Detect which cell encompasses the target text, then output its [x, y] center coordinate. 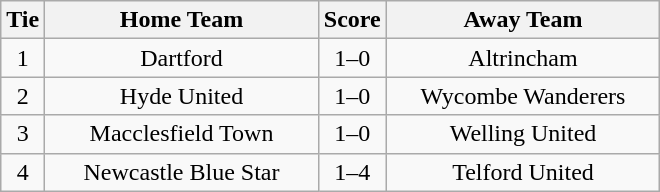
Away Team [523, 20]
Score [352, 20]
1 [23, 58]
2 [23, 96]
Wycombe Wanderers [523, 96]
3 [23, 134]
Dartford [182, 58]
Home Team [182, 20]
4 [23, 172]
Altrincham [523, 58]
Tie [23, 20]
Newcastle Blue Star [182, 172]
Hyde United [182, 96]
Telford United [523, 172]
Welling United [523, 134]
1–4 [352, 172]
Macclesfield Town [182, 134]
